Extract the [x, y] coordinate from the center of the cell holding the provided text.  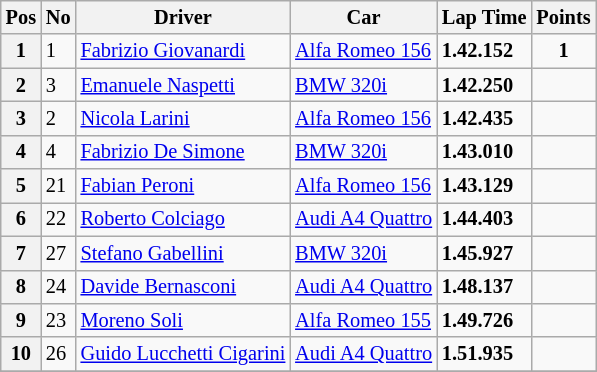
27 [58, 253]
Fabrizio Giovanardi [184, 51]
8 [21, 287]
1.49.726 [484, 320]
1.42.250 [484, 85]
1.51.935 [484, 354]
1.42.435 [484, 118]
9 [21, 320]
1.44.403 [484, 219]
Points [563, 17]
23 [58, 320]
Car [364, 17]
Fabian Peroni [184, 186]
Guido Lucchetti Cigarini [184, 354]
5 [21, 186]
1.45.927 [484, 253]
26 [58, 354]
Alfa Romeo 155 [364, 320]
Fabrizio De Simone [184, 152]
1.43.010 [484, 152]
Moreno Soli [184, 320]
1.48.137 [484, 287]
Roberto Colciago [184, 219]
10 [21, 354]
21 [58, 186]
Nicola Larini [184, 118]
Pos [21, 17]
1.42.152 [484, 51]
24 [58, 287]
Stefano Gabellini [184, 253]
22 [58, 219]
Driver [184, 17]
7 [21, 253]
Davide Bernasconi [184, 287]
No [58, 17]
6 [21, 219]
Emanuele Naspetti [184, 85]
1.43.129 [484, 186]
Lap Time [484, 17]
